From the cell containing the given text, extract its center point as (X, Y) coordinate. 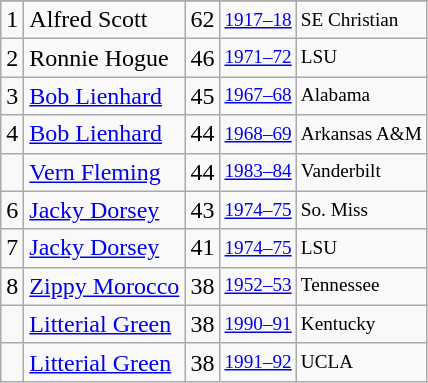
1983–84 (258, 172)
So. Miss (361, 210)
1968–69 (258, 134)
1991–92 (258, 362)
Ronnie Hogue (104, 58)
Vern Fleming (104, 172)
62 (202, 20)
43 (202, 210)
46 (202, 58)
SE Christian (361, 20)
Arkansas A&M (361, 134)
7 (12, 248)
1990–91 (258, 324)
3 (12, 96)
Alfred Scott (104, 20)
1917–18 (258, 20)
Vanderbilt (361, 172)
Alabama (361, 96)
Zippy Morocco (104, 286)
Tennessee (361, 286)
6 (12, 210)
2 (12, 58)
UCLA (361, 362)
4 (12, 134)
1967–68 (258, 96)
1971–72 (258, 58)
8 (12, 286)
45 (202, 96)
41 (202, 248)
Kentucky (361, 324)
1952–53 (258, 286)
1 (12, 20)
